Pinpoint the cell where the given text exists, returning its (x, y) midpoint coordinate. 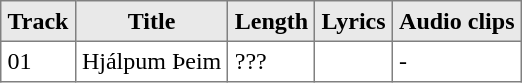
Length (272, 21)
Lyrics (354, 21)
01 (38, 61)
Audio clips (456, 21)
Track (38, 21)
Title (152, 21)
??? (272, 61)
Hjálpum Þeim (152, 61)
- (456, 61)
